For the text-containing cell, return its midpoint in [X, Y] coordinate format. 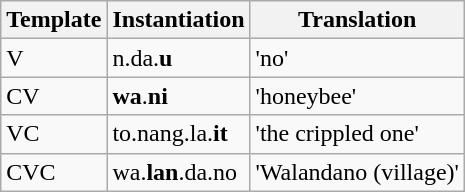
n.da.u [178, 58]
'Walandano (village)' [357, 172]
wa.lan.da.no [178, 172]
Translation [357, 20]
'honeybee' [357, 96]
wa.ni [178, 96]
CVC [54, 172]
'no' [357, 58]
Template [54, 20]
to.nang.la.it [178, 134]
'the crippled one' [357, 134]
VC [54, 134]
CV [54, 96]
Instantiation [178, 20]
V [54, 58]
